Return [X, Y] of the center of cell containing provided text 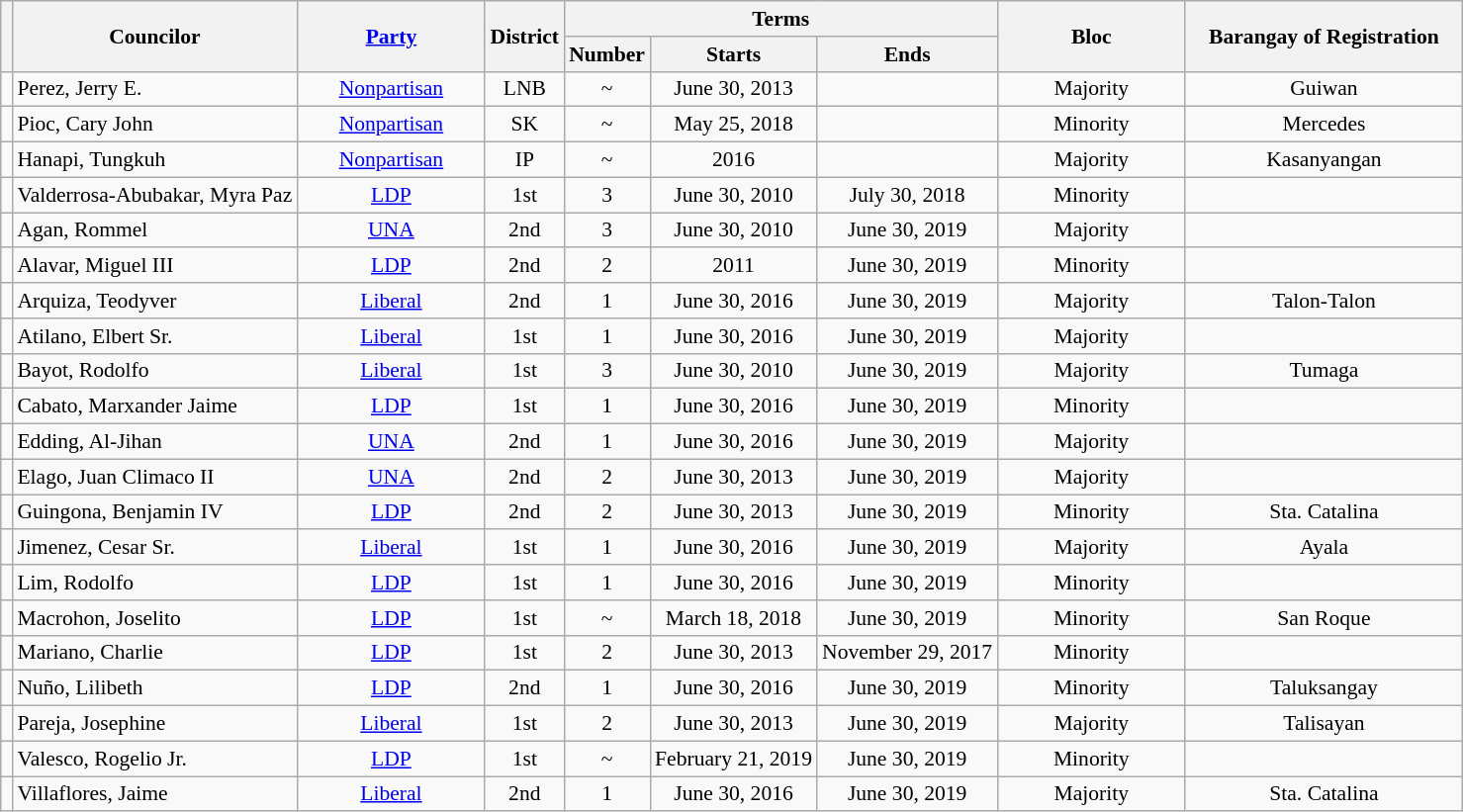
Alavar, Miguel III [154, 266]
November 29, 2017 [907, 653]
Valderrosa-Abubakar, Myra Paz [154, 195]
Agan, Rommel [154, 230]
Atilano, Elbert Sr. [154, 336]
Hanapi, Tungkuh [154, 160]
LNB [524, 89]
Starts [734, 54]
May 25, 2018 [734, 125]
SK [524, 125]
Terms [780, 19]
Kasanyangan [1324, 160]
Villaflores, Jaime [154, 794]
Ayala [1324, 548]
Valesco, Rogelio Jr. [154, 759]
Number [607, 54]
Guingona, Benjamin IV [154, 512]
July 30, 2018 [907, 195]
Taluksangay [1324, 688]
Tumaga [1324, 371]
Mercedes [1324, 125]
IP [524, 160]
March 18, 2018 [734, 618]
Councilor [154, 36]
Edding, Al-Jihan [154, 442]
Bloc [1091, 36]
Bayot, Rodolfo [154, 371]
Macrohon, Joselito [154, 618]
Nuño, Lilibeth [154, 688]
Ends [907, 54]
District [524, 36]
Talon-Talon [1324, 301]
Elago, Juan Climaco II [154, 477]
Perez, Jerry E. [154, 89]
Party [391, 36]
Lim, Rodolfo [154, 583]
Arquiza, Teodyver [154, 301]
Talisayan [1324, 724]
Pareja, Josephine [154, 724]
Barangay of Registration [1324, 36]
San Roque [1324, 618]
2011 [734, 266]
Jimenez, Cesar Sr. [154, 548]
February 21, 2019 [734, 759]
Pioc, Cary John [154, 125]
Guiwan [1324, 89]
Cabato, Marxander Jaime [154, 406]
Mariano, Charlie [154, 653]
2016 [734, 160]
